Return [x, y] of the center of cell containing provided text 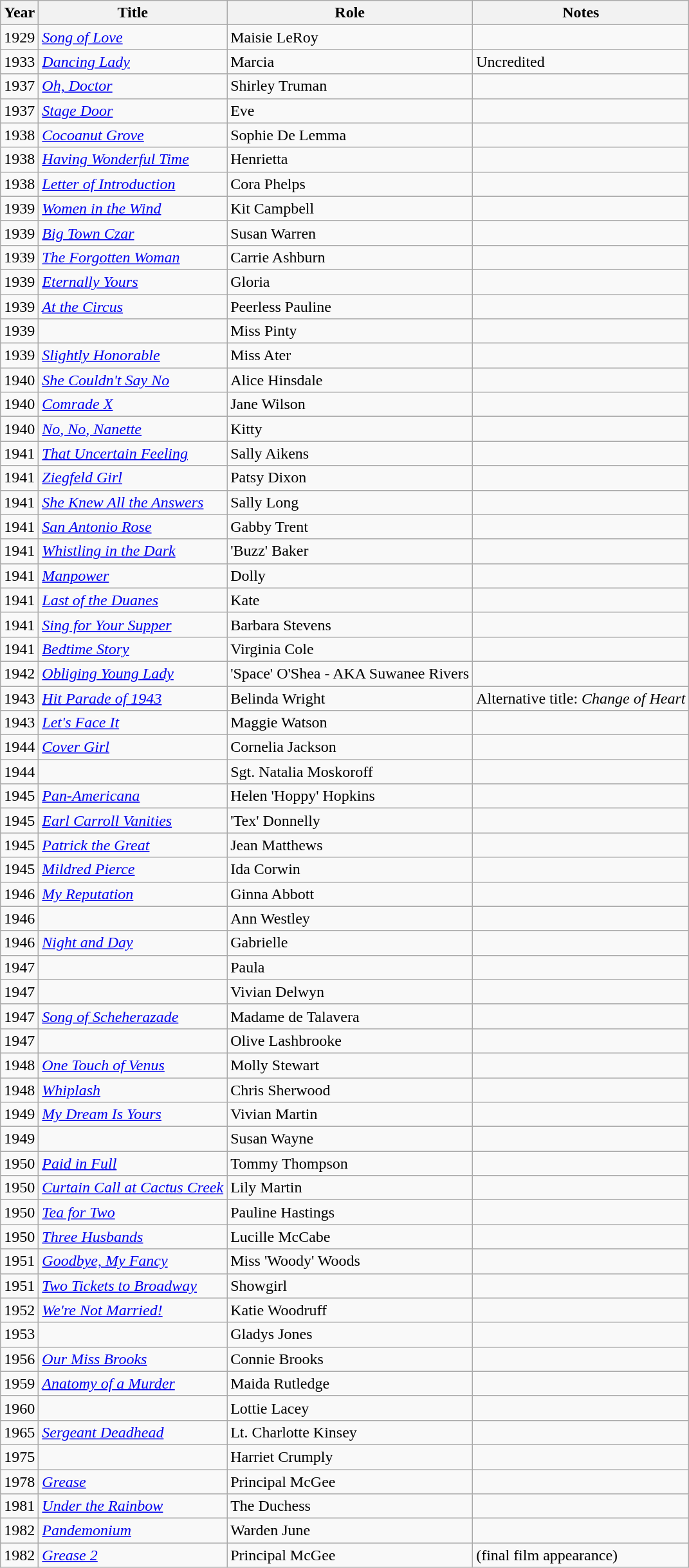
1959 [19, 1383]
Bedtime Story [133, 649]
Cornelia Jackson [350, 747]
Chris Sherwood [350, 1090]
Carrie Ashburn [350, 257]
Gladys Jones [350, 1335]
Song of Scheherazade [133, 1016]
1953 [19, 1335]
Lt. Charlotte Kinsey [350, 1432]
Sgt. Natalia Moskoroff [350, 772]
Sergeant Deadhead [133, 1432]
Hit Parade of 1943 [133, 698]
Grease [133, 1481]
Whistling in the Dark [133, 551]
Ann Westley [350, 918]
Having Wonderful Time [133, 160]
Miss Ater [350, 356]
San Antonio Rose [133, 527]
1978 [19, 1481]
Manpower [133, 576]
Susan Warren [350, 233]
Comrade X [133, 405]
She Knew All the Answers [133, 502]
Dolly [350, 576]
Barbara Stevens [350, 624]
At the Circus [133, 307]
Dancing Lady [133, 62]
Two Tickets to Broadway [133, 1286]
Sing for Your Supper [133, 624]
No, No, Nanette [133, 429]
Notes [581, 13]
Vivian Martin [350, 1115]
1942 [19, 673]
Patrick the Great [133, 845]
Kit Campbell [350, 208]
Helen 'Hoppy' Hopkins [350, 796]
Patsy Dixon [350, 478]
Olive Lashbrooke [350, 1041]
Obliging Young Lady [133, 673]
Cover Girl [133, 747]
Ziegfeld Girl [133, 478]
Pauline Hastings [350, 1212]
Shirley Truman [350, 86]
Lucille McCabe [350, 1237]
1975 [19, 1457]
Miss 'Woody' Woods [350, 1261]
'Buzz' Baker [350, 551]
Jane Wilson [350, 405]
(final film appearance) [581, 1555]
Paid in Full [133, 1163]
1929 [19, 37]
Connie Brooks [350, 1359]
Eve [350, 111]
Title [133, 13]
She Couldn't Say No [133, 380]
Belinda Wright [350, 698]
Virginia Cole [350, 649]
Our Miss Brooks [133, 1359]
Night and Day [133, 943]
1960 [19, 1408]
Harriet Crumply [350, 1457]
Big Town Czar [133, 233]
Tommy Thompson [350, 1163]
Slightly Honorable [133, 356]
Vivian Delwyn [350, 992]
That Uncertain Feeling [133, 453]
Marcia [350, 62]
Gabrielle [350, 943]
Song of Love [133, 37]
Gabby Trent [350, 527]
Maggie Watson [350, 723]
We're Not Married! [133, 1310]
Earl Carroll Vanities [133, 821]
Sally Long [350, 502]
Showgirl [350, 1286]
Susan Wayne [350, 1139]
Henrietta [350, 160]
Oh, Doctor [133, 86]
One Touch of Venus [133, 1065]
Curtain Call at Cactus Creek [133, 1188]
1933 [19, 62]
1981 [19, 1506]
Whiplash [133, 1090]
Three Husbands [133, 1237]
'Space' O'Shea - AKA Suwanee Rivers [350, 673]
The Duchess [350, 1506]
Year [19, 13]
My Dream Is Yours [133, 1115]
Sally Aikens [350, 453]
Ginna Abbott [350, 894]
Peerless Pauline [350, 307]
Ida Corwin [350, 870]
Sophie De Lemma [350, 135]
Warden June [350, 1531]
Uncredited [581, 62]
The Forgotten Woman [133, 257]
Alternative title: Change of Heart [581, 698]
Kate [350, 600]
Cocoanut Grove [133, 135]
Let's Face It [133, 723]
Katie Woodruff [350, 1310]
1952 [19, 1310]
Tea for Two [133, 1212]
'Tex' Donnelly [350, 821]
Molly Stewart [350, 1065]
Miss Pinty [350, 331]
Mildred Pierce [133, 870]
Maisie LeRoy [350, 37]
Goodbye, My Fancy [133, 1261]
Pandemonium [133, 1531]
My Reputation [133, 894]
Alice Hinsdale [350, 380]
Last of the Duanes [133, 600]
Grease 2 [133, 1555]
Role [350, 13]
1956 [19, 1359]
Stage Door [133, 111]
Kitty [350, 429]
Letter of Introduction [133, 184]
Under the Rainbow [133, 1506]
Pan-Americana [133, 796]
Maida Rutledge [350, 1383]
Cora Phelps [350, 184]
Gloria [350, 282]
Paula [350, 967]
Lily Martin [350, 1188]
Madame de Talavera [350, 1016]
Lottie Lacey [350, 1408]
Eternally Yours [133, 282]
Women in the Wind [133, 208]
1965 [19, 1432]
Jean Matthews [350, 845]
Anatomy of a Murder [133, 1383]
